Scan for the cell matching the given text and deliver its [X, Y] coordinate at center. 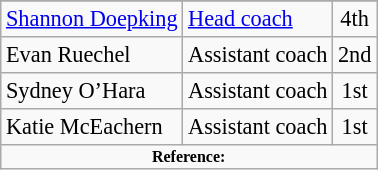
Shannon Doepking [92, 19]
4th [355, 19]
2nd [355, 55]
Evan Ruechel [92, 55]
Reference: [189, 156]
Katie McEachern [92, 126]
Head coach [258, 19]
Sydney O’Hara [92, 90]
